Capture the cell that displays the provided text and extract its [X, Y] central coordinate. 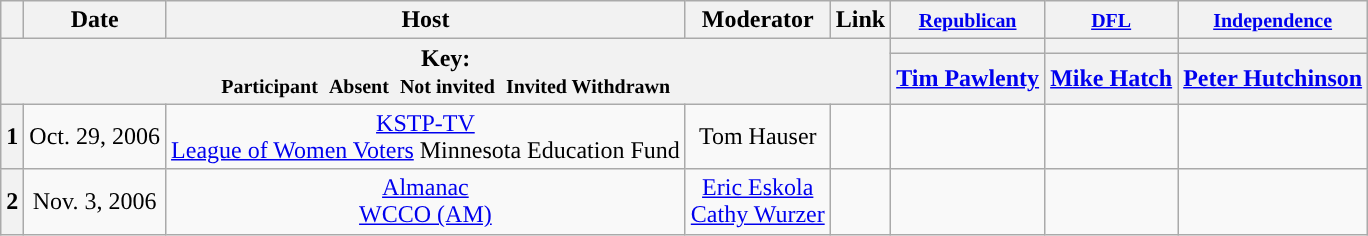
Moderator [758, 20]
Host [426, 20]
Tom Hauser [758, 136]
AlmanacWCCO (AM) [426, 202]
Eric EskolaCathy Wurzer [758, 202]
Key: Participant Absent Not invited Invited Withdrawn [446, 72]
Independence [1273, 20]
Peter Hutchinson [1273, 78]
Mike Hatch [1112, 78]
Oct. 29, 2006 [95, 136]
KSTP-TVLeague of Women Voters Minnesota Education Fund [426, 136]
Nov. 3, 2006 [95, 202]
2 [12, 202]
DFL [1112, 20]
Tim Pawlenty [968, 78]
Republican [968, 20]
1 [12, 136]
Date [95, 20]
Link [860, 20]
